Search for the cell housing the specified text and yield its [x, y] center coordinate. 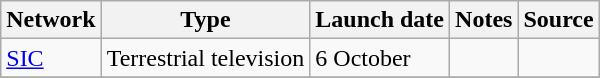
6 October [380, 58]
Notes [484, 20]
Network [51, 20]
Source [558, 20]
Type [206, 20]
SIC [51, 58]
Terrestrial television [206, 58]
Launch date [380, 20]
